Output the (x, y) coordinate of the center of the cell containing the given text.  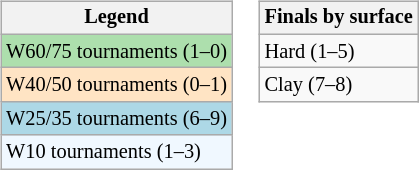
Clay (7–8) (339, 85)
W40/50 tournaments (0–1) (116, 85)
Legend (116, 18)
W10 tournaments (1–3) (116, 152)
Finals by surface (339, 18)
W25/35 tournaments (6–9) (116, 119)
W60/75 tournaments (1–0) (116, 51)
Hard (1–5) (339, 51)
